Search for the cell housing the specified text and yield its [x, y] center coordinate. 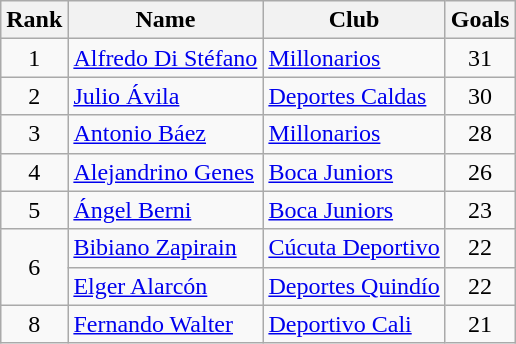
Name [166, 20]
6 [34, 267]
Fernando Walter [166, 324]
31 [480, 58]
21 [480, 324]
26 [480, 172]
28 [480, 134]
Bibiano Zapirain [166, 248]
Club [354, 20]
2 [34, 96]
5 [34, 210]
Alejandrino Genes [166, 172]
23 [480, 210]
Goals [480, 20]
Elger Alarcón [166, 286]
30 [480, 96]
8 [34, 324]
1 [34, 58]
Julio Ávila [166, 96]
Rank [34, 20]
Deportes Caldas [354, 96]
Deportes Quindío [354, 286]
Cúcuta Deportivo [354, 248]
4 [34, 172]
Alfredo Di Stéfano [166, 58]
Deportivo Cali [354, 324]
3 [34, 134]
Antonio Báez [166, 134]
Ángel Berni [166, 210]
